Return the [X, Y] coordinate for the center point of the cell that contains the specified text.  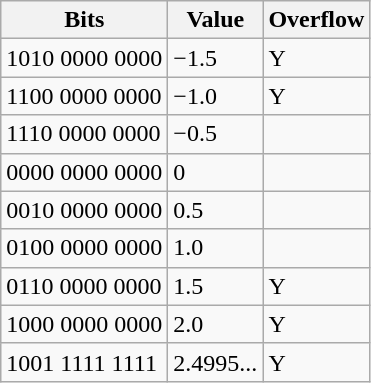
1001 1111 1111 [84, 362]
Value [216, 20]
Overflow [316, 20]
Bits [84, 20]
1.5 [216, 286]
−1.0 [216, 96]
1100 0000 0000 [84, 96]
1000 0000 0000 [84, 324]
0110 0000 0000 [84, 286]
−0.5 [216, 134]
1010 0000 0000 [84, 58]
0.5 [216, 210]
0100 0000 0000 [84, 248]
2.0 [216, 324]
−1.5 [216, 58]
2.4995... [216, 362]
0 [216, 172]
1.0 [216, 248]
0000 0000 0000 [84, 172]
0010 0000 0000 [84, 210]
1110 0000 0000 [84, 134]
